Capture the cell that displays the provided text and extract its (x, y) central coordinate. 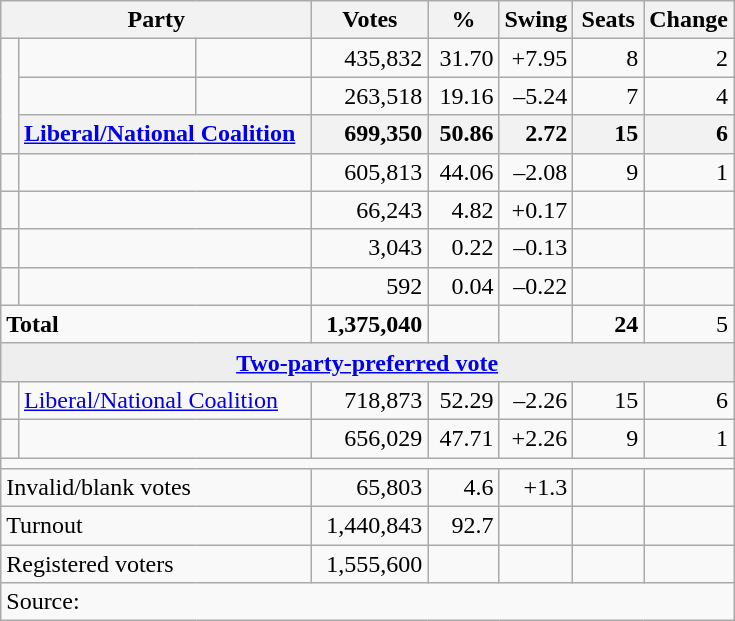
–2.26 (536, 400)
44.06 (464, 172)
4.82 (464, 210)
+7.95 (536, 58)
3,043 (370, 248)
435,832 (370, 58)
Registered voters (156, 564)
1,375,040 (370, 324)
92.7 (464, 526)
52.29 (464, 400)
66,243 (370, 210)
5 (689, 324)
2.72 (536, 134)
592 (370, 286)
656,029 (370, 438)
31.70 (464, 58)
+1.3 (536, 488)
47.71 (464, 438)
7 (608, 96)
–2.08 (536, 172)
+0.17 (536, 210)
Change (689, 20)
2 (689, 58)
Votes (370, 20)
605,813 (370, 172)
Two-party-preferred vote (368, 362)
Total (156, 324)
50.86 (464, 134)
4.6 (464, 488)
Party (156, 20)
Source: (368, 602)
–0.22 (536, 286)
718,873 (370, 400)
0.04 (464, 286)
1,555,600 (370, 564)
0.22 (464, 248)
699,350 (370, 134)
24 (608, 324)
% (464, 20)
Invalid/blank votes (156, 488)
+2.26 (536, 438)
19.16 (464, 96)
Seats (608, 20)
65,803 (370, 488)
–0.13 (536, 248)
4 (689, 96)
263,518 (370, 96)
Turnout (156, 526)
1,440,843 (370, 526)
Swing (536, 20)
8 (608, 58)
–5.24 (536, 96)
